Scan for the cell matching the given text and deliver its [x, y] coordinate at center. 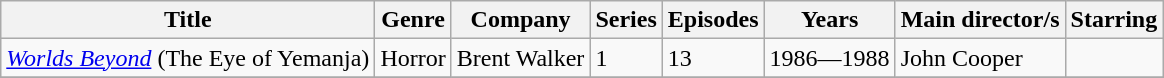
Main director/s [980, 20]
Brent Walker [520, 58]
Years [830, 20]
1986—1988 [830, 58]
Genre [413, 20]
Company [520, 20]
Starring [1114, 20]
1 [626, 58]
13 [713, 58]
Horror [413, 58]
Title [188, 20]
Series [626, 20]
John Cooper [980, 58]
Episodes [713, 20]
Worlds Beyond (The Eye of Yemanja) [188, 58]
